From the cell containing the given text, extract its center point as [X, Y] coordinate. 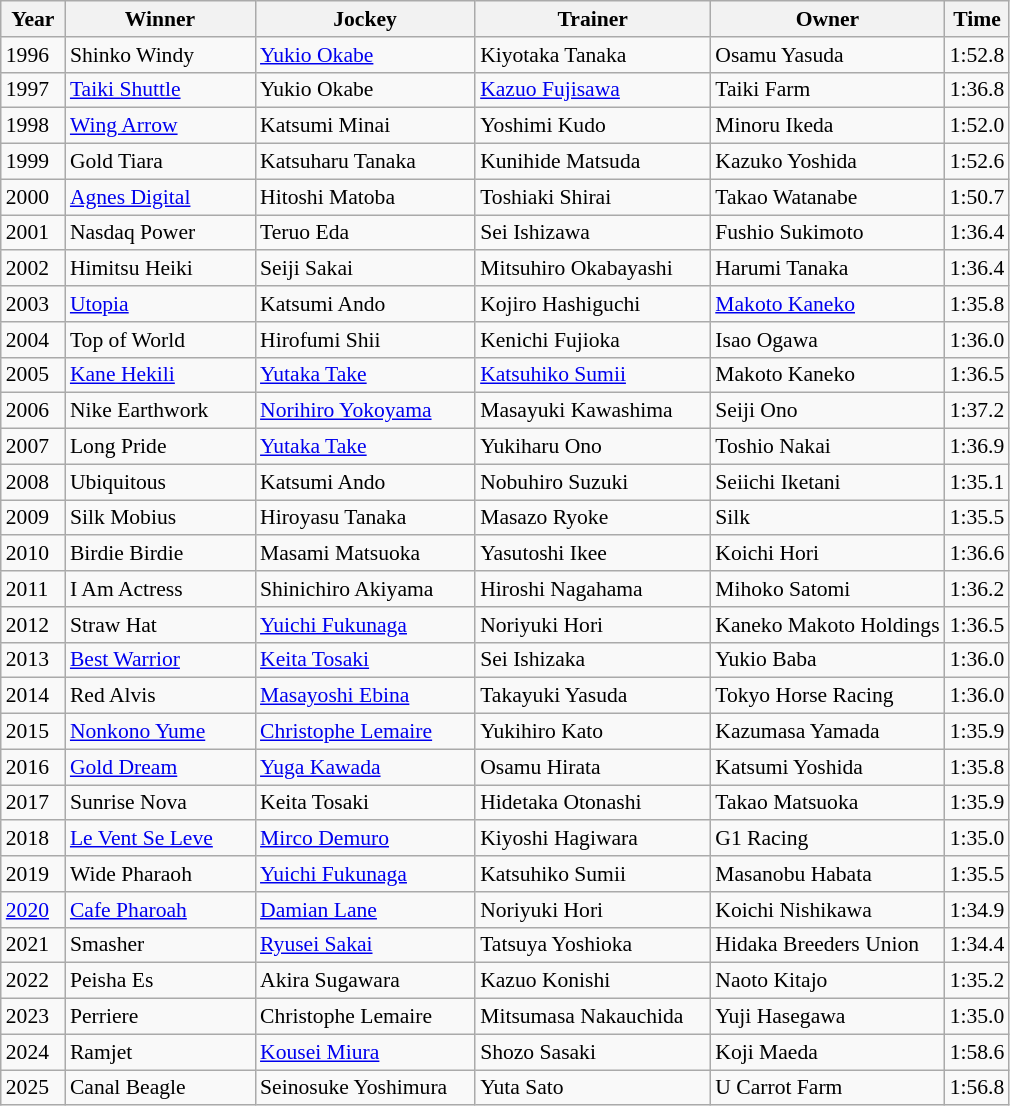
1:52.6 [978, 162]
1:35.2 [978, 981]
Hidetaka Otonashi [592, 803]
1999 [33, 162]
Kiyoshi Hagiwara [592, 839]
Kazuo Fujisawa [592, 90]
2023 [33, 1017]
Takao Matsuoka [827, 803]
Seiji Ono [827, 411]
Nonkono Yume [160, 732]
Shozo Sasaki [592, 1052]
Mitsumasa Nakauchida [592, 1017]
Naoto Kitajo [827, 981]
2007 [33, 447]
Kenichi Fujioka [592, 340]
G1 Racing [827, 839]
1:34.9 [978, 910]
1:36.9 [978, 447]
Utopia [160, 304]
Kazumasa Yamada [827, 732]
2005 [33, 375]
Koichi Nishikawa [827, 910]
Canal Beagle [160, 1088]
Hirofumi Shii [365, 340]
Kazuko Yoshida [827, 162]
Cafe Pharoah [160, 910]
1:56.8 [978, 1088]
Wide Pharaoh [160, 874]
Seinosuke Yoshimura [365, 1088]
1:52.0 [978, 126]
Ubiquitous [160, 482]
Silk [827, 518]
1996 [33, 55]
2022 [33, 981]
Takao Watanabe [827, 197]
Masazo Ryoke [592, 518]
Isao Ogawa [827, 340]
Hidaka Breeders Union [827, 945]
1998 [33, 126]
Yukihiro Kato [592, 732]
Year [33, 19]
Owner [827, 19]
Yukiharu Ono [592, 447]
Masami Matsuoka [365, 554]
Ramjet [160, 1052]
Tokyo Horse Racing [827, 696]
Masayuki Kawashima [592, 411]
Winner [160, 19]
Teruo Eda [365, 233]
2002 [33, 269]
Nike Earthwork [160, 411]
Kazuo Konishi [592, 981]
Jockey [365, 19]
2021 [33, 945]
Koji Maeda [827, 1052]
Mihoko Satomi [827, 589]
Yuji Hasegawa [827, 1017]
Hiroshi Nagahama [592, 589]
1:37.2 [978, 411]
I Am Actress [160, 589]
Nasdaq Power [160, 233]
Toshiaki Shirai [592, 197]
2009 [33, 518]
Peisha Es [160, 981]
Yoshimi Kudo [592, 126]
Perriere [160, 1017]
2017 [33, 803]
1:34.4 [978, 945]
U Carrot Farm [827, 1088]
Koichi Hori [827, 554]
Akira Sugawara [365, 981]
2006 [33, 411]
2011 [33, 589]
Silk Mobius [160, 518]
Trainer [592, 19]
Best Warrior [160, 660]
2014 [33, 696]
2018 [33, 839]
Seiichi Iketani [827, 482]
2025 [33, 1088]
Smasher [160, 945]
Sunrise Nova [160, 803]
2019 [33, 874]
Katsumi Minai [365, 126]
Himitsu Heiki [160, 269]
Osamu Hirata [592, 767]
2008 [33, 482]
Kunihide Matsuda [592, 162]
Birdie Birdie [160, 554]
Kiyotaka Tanaka [592, 55]
Le Vent Se Leve [160, 839]
1:36.2 [978, 589]
Top of World [160, 340]
1:36.6 [978, 554]
Mirco Demuro [365, 839]
Katsuharu Tanaka [365, 162]
Hiroyasu Tanaka [365, 518]
2016 [33, 767]
2015 [33, 732]
Tatsuya Yoshioka [592, 945]
2010 [33, 554]
1:52.8 [978, 55]
Wing Arrow [160, 126]
Harumi Tanaka [827, 269]
2003 [33, 304]
Seiji Sakai [365, 269]
2004 [33, 340]
Kane Hekili [160, 375]
2013 [33, 660]
1997 [33, 90]
Sei Ishizawa [592, 233]
Straw Hat [160, 625]
Gold Dream [160, 767]
Shinko Windy [160, 55]
Mitsuhiro Okabayashi [592, 269]
Takayuki Yasuda [592, 696]
Toshio Nakai [827, 447]
Shinichiro Akiyama [365, 589]
Kojiro Hashiguchi [592, 304]
1:35.1 [978, 482]
2000 [33, 197]
Nobuhiro Suzuki [592, 482]
Taiki Farm [827, 90]
Yuga Kawada [365, 767]
Gold Tiara [160, 162]
2024 [33, 1052]
Minoru Ikeda [827, 126]
Hitoshi Matoba [365, 197]
Ryusei Sakai [365, 945]
1:58.6 [978, 1052]
Yasutoshi Ikee [592, 554]
Time [978, 19]
Osamu Yasuda [827, 55]
Norihiro Yokoyama [365, 411]
Damian Lane [365, 910]
Yukio Baba [827, 660]
Long Pride [160, 447]
2020 [33, 910]
Agnes Digital [160, 197]
1:50.7 [978, 197]
Masanobu Habata [827, 874]
Masayoshi Ebina [365, 696]
Yuta Sato [592, 1088]
Katsumi Yoshida [827, 767]
2012 [33, 625]
Fushio Sukimoto [827, 233]
1:36.8 [978, 90]
Sei Ishizaka [592, 660]
2001 [33, 233]
Red Alvis [160, 696]
Taiki Shuttle [160, 90]
Kousei Miura [365, 1052]
Kaneko Makoto Holdings [827, 625]
